Identify which cell holds the provided text, then report its (x, y) central coordinate. 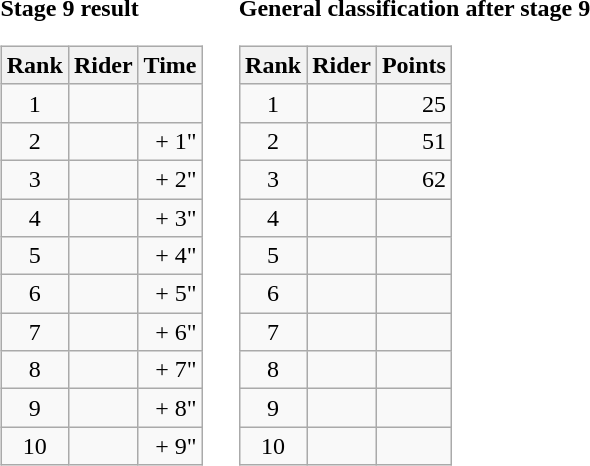
+ 5" (170, 294)
+ 2" (170, 179)
51 (414, 141)
+ 8" (170, 408)
62 (414, 179)
+ 4" (170, 256)
+ 6" (170, 332)
+ 7" (170, 370)
+ 1" (170, 141)
+ 3" (170, 217)
+ 9" (170, 446)
Time (170, 65)
Points (414, 65)
25 (414, 103)
